Return the [x, y] coordinate for the center point of the cell that contains the specified text.  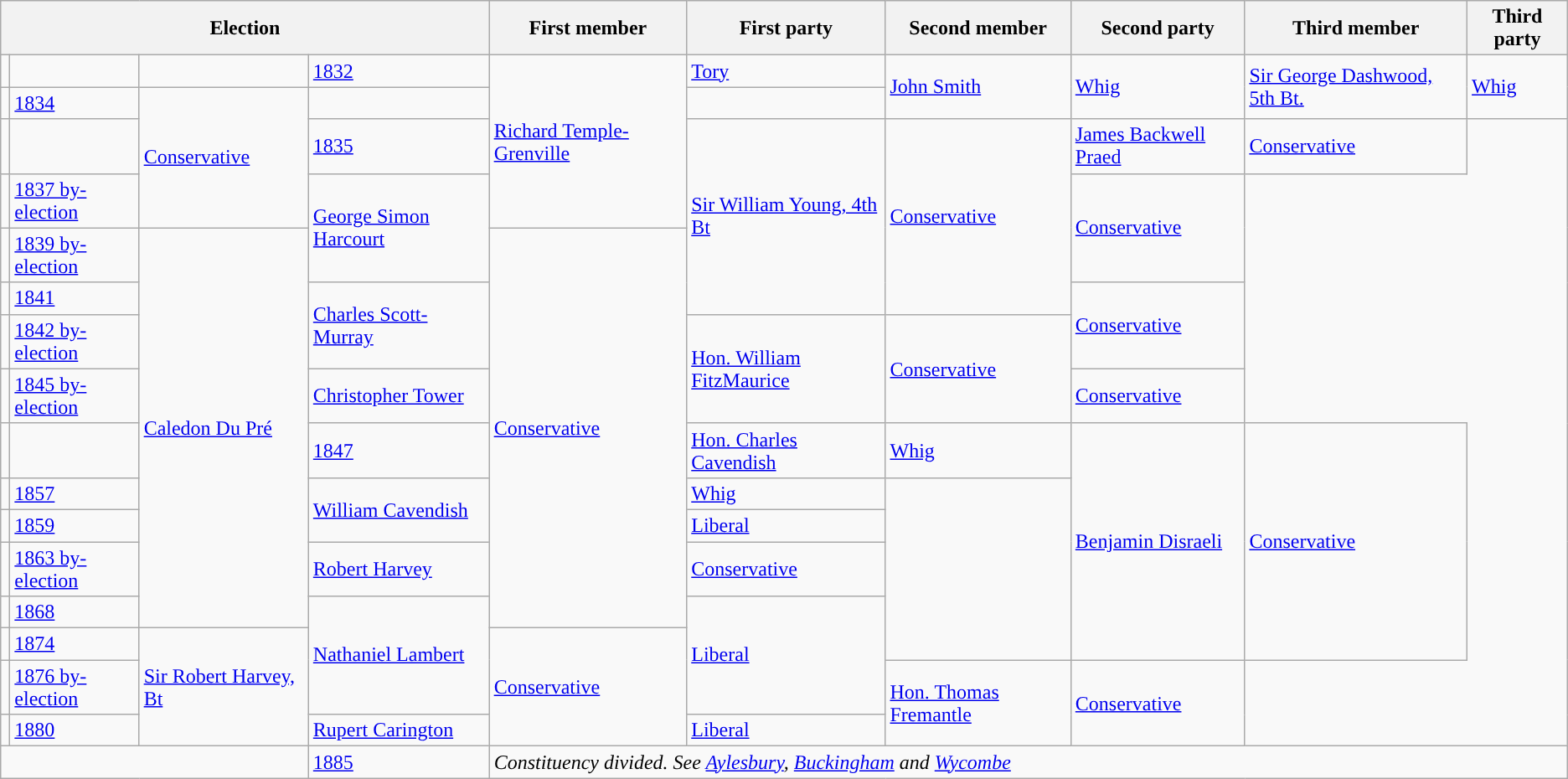
Tory [786, 71]
1857 [75, 493]
1885 [399, 762]
Nathaniel Lambert [399, 655]
Charles Scott-Murray [399, 325]
Caledon Du Pré [224, 428]
Benjamin Disraeli [1158, 541]
Robert Harvey [399, 568]
Hon. William FitzMaurice [786, 369]
Christopher Tower [399, 395]
Second member [978, 28]
Third party [1518, 28]
1832 [399, 71]
1835 [399, 146]
1839 by-election [75, 255]
Sir George Dashwood, 5th Bt. [1356, 87]
First member [588, 28]
Second party [1158, 28]
First party [786, 28]
1834 [75, 103]
William Cavendish [399, 509]
James Backwell Praed [1158, 146]
Richard Temple-Grenville [588, 142]
1863 by-election [75, 568]
1874 [75, 644]
1859 [75, 525]
1845 by-election [75, 395]
George Simon Harcourt [399, 228]
Hon. Charles Cavendish [786, 451]
Sir Robert Harvey, Bt [224, 687]
1842 by-election [75, 342]
Constituency divided. See Aylesbury, Buckingham and Wycombe [1029, 762]
Rupert Carington [399, 730]
1837 by-election [75, 201]
John Smith [978, 87]
1841 [75, 298]
Hon. Thomas Fremantle [978, 704]
Third member [1356, 28]
Sir William Young, 4th Bt [786, 216]
1868 [75, 612]
1880 [75, 730]
Election [245, 28]
1876 by-election [75, 687]
1847 [399, 451]
